Determine the (x, y) coordinate at the center of the cell enclosing the given text.  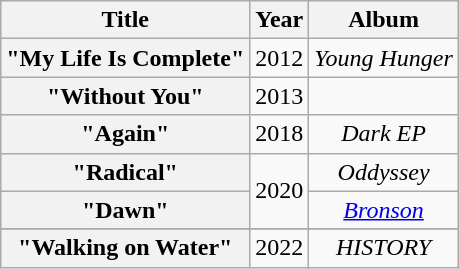
2013 (280, 96)
Young Hunger (384, 58)
Dark EP (384, 134)
2012 (280, 58)
"Dawn" (126, 210)
2018 (280, 134)
"Walking on Water" (126, 248)
Year (280, 20)
"Again" (126, 134)
"Radical" (126, 172)
"My Life Is Complete" (126, 58)
2022 (280, 248)
Album (384, 20)
HISTORY (384, 248)
Bronson (384, 210)
"Without You" (126, 96)
Oddyssey (384, 172)
2020 (280, 191)
Title (126, 20)
